Return [X, Y] of the center of cell containing provided text 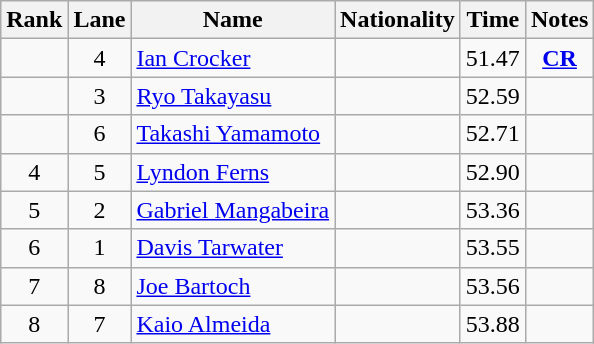
CR [559, 58]
51.47 [492, 58]
Joe Bartoch [233, 286]
1 [100, 248]
Time [492, 20]
2 [100, 210]
53.55 [492, 248]
Name [233, 20]
52.90 [492, 172]
Rank [34, 20]
Davis Tarwater [233, 248]
Gabriel Mangabeira [233, 210]
Notes [559, 20]
3 [100, 96]
53.36 [492, 210]
Lyndon Ferns [233, 172]
Ryo Takayasu [233, 96]
53.88 [492, 324]
Takashi Yamamoto [233, 134]
Nationality [398, 20]
Lane [100, 20]
Ian Crocker [233, 58]
Kaio Almeida [233, 324]
52.71 [492, 134]
53.56 [492, 286]
52.59 [492, 96]
